Return [x, y] of the center of cell containing provided text 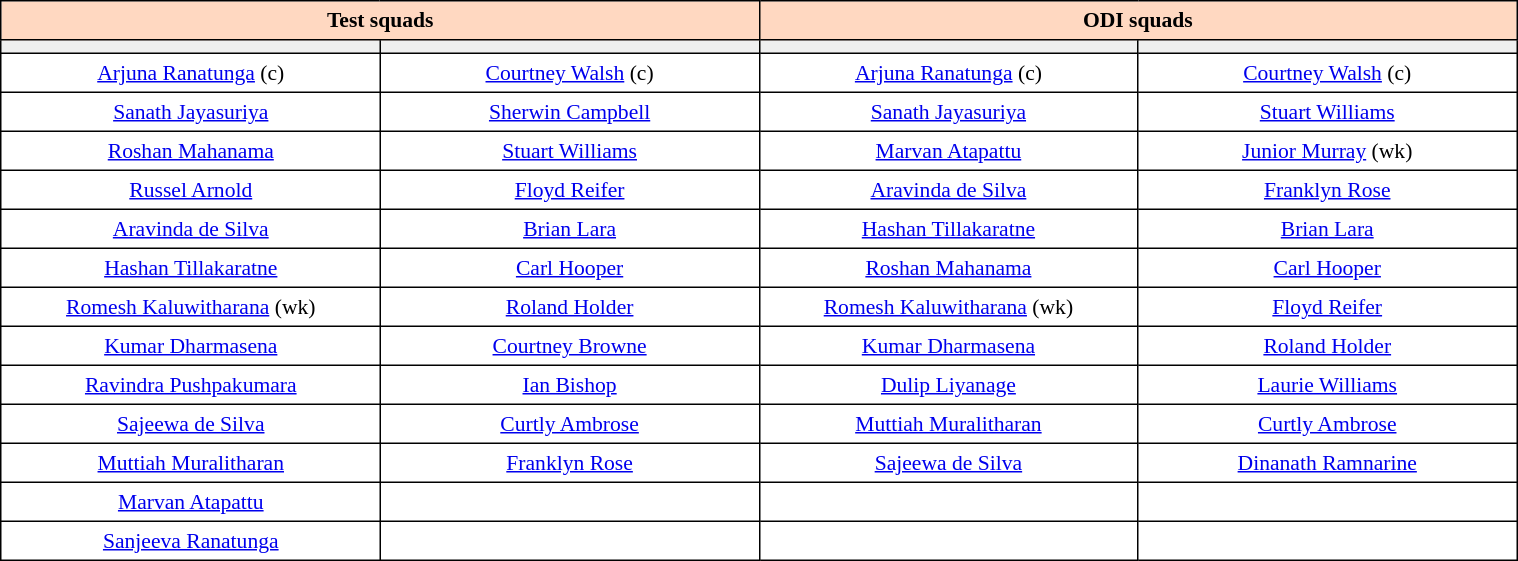
Courtney Browne [570, 346]
ODI squads [1138, 20]
Sherwin Campbell [570, 112]
Russel Arnold [190, 190]
Junior Murray (wk) [1328, 150]
Dulip Liyanage [948, 384]
Dinanath Ramnarine [1328, 462]
Laurie Williams [1328, 384]
Ian Bishop [570, 384]
Test squads [380, 20]
Ravindra Pushpakumara [190, 384]
Sanjeeva Ranatunga [190, 540]
